Scan for the cell matching the given text and deliver its [X, Y] coordinate at center. 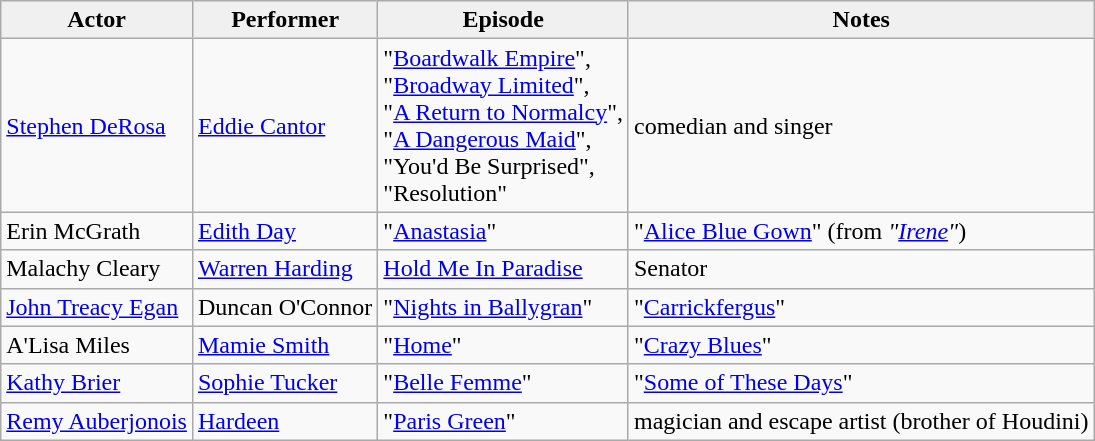
Hold Me In Paradise [504, 269]
Performer [284, 20]
magician and escape artist (brother of Houdini) [861, 421]
Actor [97, 20]
Senator [861, 269]
Eddie Cantor [284, 126]
Erin McGrath [97, 231]
"Crazy Blues" [861, 345]
Kathy Brier [97, 383]
Edith Day [284, 231]
Remy Auberjonois [97, 421]
Notes [861, 20]
"Paris Green" [504, 421]
Warren Harding [284, 269]
"Anastasia" [504, 231]
Duncan O'Connor [284, 307]
"Alice Blue Gown" (from "Irene") [861, 231]
"Carrickfergus" [861, 307]
comedian and singer [861, 126]
"Some of These Days" [861, 383]
Malachy Cleary [97, 269]
"Belle Femme" [504, 383]
Episode [504, 20]
"Boardwalk Empire","Broadway Limited","A Return to Normalcy","A Dangerous Maid","You'd Be Surprised","Resolution" [504, 126]
A'Lisa Miles [97, 345]
Hardeen [284, 421]
"Home" [504, 345]
Sophie Tucker [284, 383]
Mamie Smith [284, 345]
John Treacy Egan [97, 307]
Stephen DeRosa [97, 126]
"Nights in Ballygran" [504, 307]
